Capture the cell that displays the provided text and extract its [x, y] central coordinate. 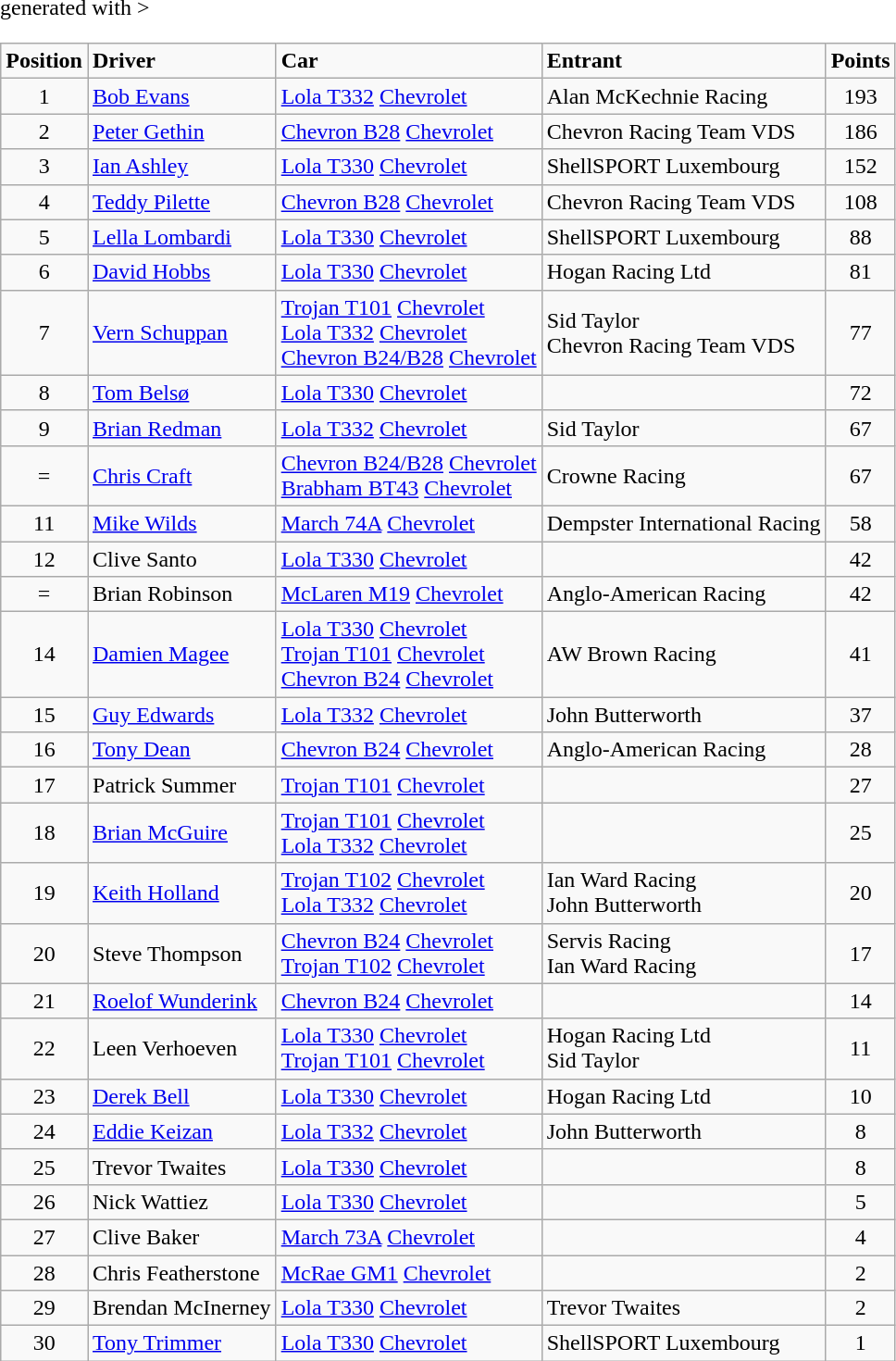
Derek Bell [181, 1096]
Leen Verhoeven [181, 1048]
Crowne Racing [683, 476]
Tony Dean [181, 750]
Hogan Racing Ltd Sid Taylor [683, 1048]
24 [44, 1131]
Lola T330 Chevrolet Trojan T101 Chevrolet Chevron B24 Chevrolet [409, 655]
Guy Edwards [181, 715]
Lella Lombardi [181, 237]
Tom Belsø [181, 393]
Ian Ward Racing John Butterworth [683, 893]
Servis Racing Ian Ward Racing [683, 954]
McRae GM1 Chevrolet [409, 1273]
Eddie Keizan [181, 1131]
9 [44, 428]
Trojan T102 Chevrolet Lola T332 Chevrolet [409, 893]
193 [861, 96]
Mike Wilds [181, 523]
Damien Magee [181, 655]
Clive Baker [181, 1237]
16 [44, 750]
19 [44, 893]
AW Brown Racing [683, 655]
Bob Evans [181, 96]
Trojan T101 Chevrolet [409, 785]
22 [44, 1048]
Brendan McInerney [181, 1308]
41 [861, 655]
Brian Robinson [181, 594]
Points [861, 61]
Tony Trimmer [181, 1343]
3 [44, 167]
Entrant [683, 61]
Lola T330 Chevrolet Trojan T101 Chevrolet [409, 1048]
Keith Holland [181, 893]
Chris Featherstone [181, 1273]
Patrick Summer [181, 785]
Trojan T101 Chevrolet Lola T332 Chevrolet [409, 833]
10 [861, 1096]
81 [861, 272]
26 [44, 1202]
McLaren M19 Chevrolet [409, 594]
152 [861, 167]
Driver [181, 61]
Chevron B24 Chevrolet Trojan T102 Chevrolet [409, 954]
David Hobbs [181, 272]
88 [861, 237]
186 [861, 131]
Ian Ashley [181, 167]
72 [861, 393]
23 [44, 1096]
Steve Thompson [181, 954]
Car [409, 61]
Chevron B24/B28 Chevrolet Brabham BT43 Chevrolet [409, 476]
Trojan T101 Chevrolet Lola T332 Chevrolet Chevron B24/B28 Chevrolet [409, 332]
Sid Taylor Chevron Racing Team VDS [683, 332]
Brian McGuire [181, 833]
Sid Taylor [683, 428]
37 [861, 715]
March 73A Chevrolet [409, 1237]
Chris Craft [181, 476]
18 [44, 833]
Teddy Pilette [181, 202]
Vern Schuppan [181, 332]
Dempster International Racing [683, 523]
6 [44, 272]
7 [44, 332]
Roelof Wunderink [181, 1001]
15 [44, 715]
Brian Redman [181, 428]
77 [861, 332]
Clive Santo [181, 558]
Position [44, 61]
108 [861, 202]
Peter Gethin [181, 131]
Alan McKechnie Racing [683, 96]
29 [44, 1308]
21 [44, 1001]
12 [44, 558]
Nick Wattiez [181, 1202]
30 [44, 1343]
March 74A Chevrolet [409, 523]
58 [861, 523]
